Determine the [x, y] coordinate at the center of the cell enclosing the given text.  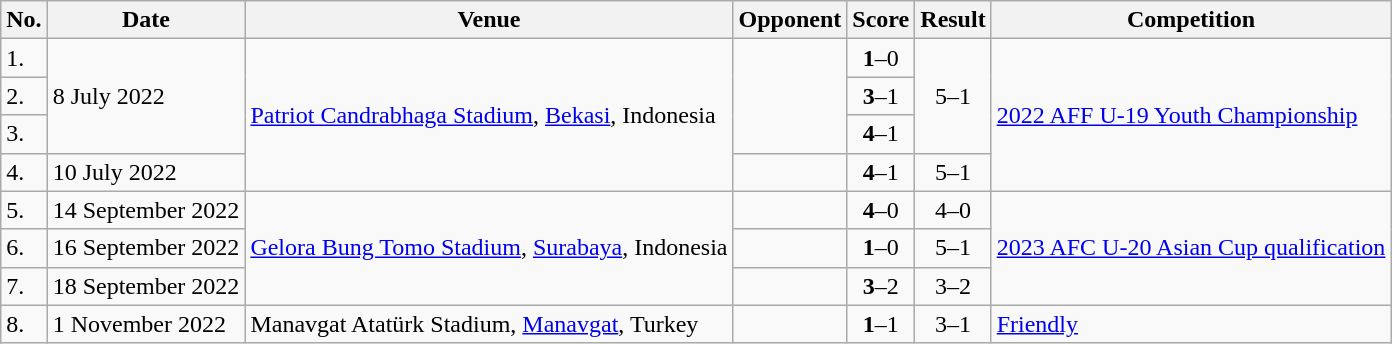
2022 AFF U-19 Youth Championship [1191, 115]
18 September 2022 [146, 286]
14 September 2022 [146, 210]
Score [881, 20]
4. [24, 172]
Manavgat Atatürk Stadium, Manavgat, Turkey [489, 324]
Gelora Bung Tomo Stadium, Surabaya, Indonesia [489, 248]
Patriot Candrabhaga Stadium, Bekasi, Indonesia [489, 115]
1. [24, 58]
No. [24, 20]
Venue [489, 20]
Competition [1191, 20]
Date [146, 20]
2023 AFC U-20 Asian Cup qualification [1191, 248]
2. [24, 96]
6. [24, 248]
8 July 2022 [146, 96]
7. [24, 286]
1 November 2022 [146, 324]
5. [24, 210]
Result [953, 20]
8. [24, 324]
3. [24, 134]
10 July 2022 [146, 172]
1–1 [881, 324]
16 September 2022 [146, 248]
Friendly [1191, 324]
Opponent [790, 20]
